Pinpoint the cell where the given text exists, returning its (X, Y) midpoint coordinate. 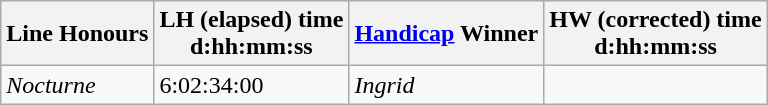
Handicap Winner (446, 34)
Nocturne (78, 85)
LH (elapsed) time d:hh:mm:ss (252, 34)
Ingrid (446, 85)
Line Honours (78, 34)
HW (corrected) time d:hh:mm:ss (656, 34)
6:02:34:00 (252, 85)
